Extract the (X, Y) coordinate from the center of the cell holding the provided text.  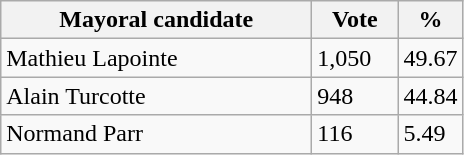
5.49 (430, 134)
Mayoral candidate (156, 20)
Vote (355, 20)
948 (355, 96)
Alain Turcotte (156, 96)
49.67 (430, 58)
Normand Parr (156, 134)
116 (355, 134)
1,050 (355, 58)
% (430, 20)
44.84 (430, 96)
Mathieu Lapointe (156, 58)
